From the cell containing the given text, extract its center point as [X, Y] coordinate. 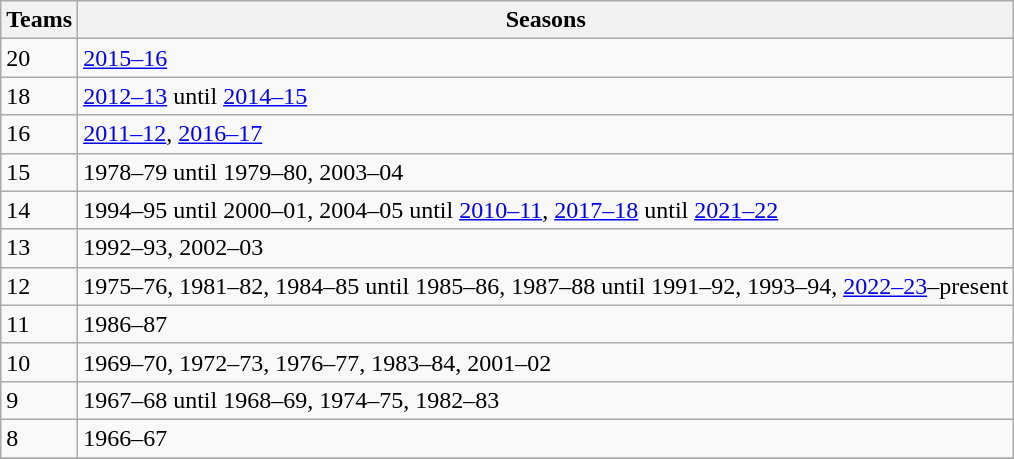
9 [40, 400]
Teams [40, 20]
8 [40, 438]
1978–79 until 1979–80, 2003–04 [546, 172]
1969–70, 1972–73, 1976–77, 1983–84, 2001–02 [546, 362]
1966–67 [546, 438]
11 [40, 324]
20 [40, 58]
1975–76, 1981–82, 1984–85 until 1985–86, 1987–88 until 1991–92, 1993–94, 2022–23–present [546, 286]
2011–12, 2016–17 [546, 134]
1967–68 until 1968–69, 1974–75, 1982–83 [546, 400]
16 [40, 134]
1992–93, 2002–03 [546, 248]
Seasons [546, 20]
15 [40, 172]
2012–13 until 2014–15 [546, 96]
10 [40, 362]
1994–95 until 2000–01, 2004–05 until 2010–11, 2017–18 until 2021–22 [546, 210]
12 [40, 286]
2015–16 [546, 58]
14 [40, 210]
18 [40, 96]
13 [40, 248]
1986–87 [546, 324]
